From the cell containing the given text, extract its center point as (x, y) coordinate. 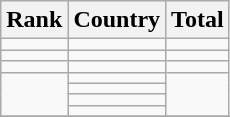
Country (117, 20)
Rank (34, 20)
Total (198, 20)
